For the text-containing cell, return its midpoint in [x, y] coordinate format. 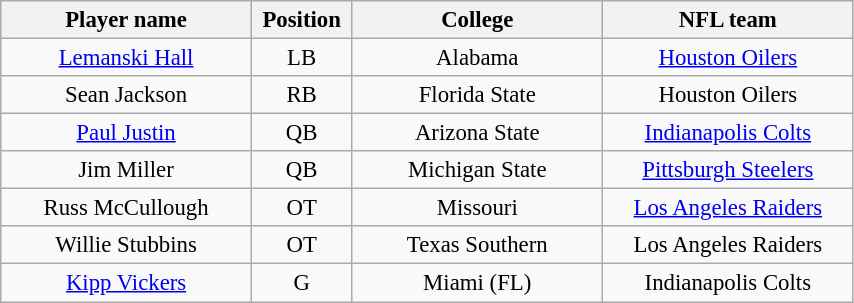
Paul Justin [126, 133]
Florida State [478, 95]
Player name [126, 20]
Michigan State [478, 170]
College [478, 20]
Miami (FL) [478, 283]
Sean Jackson [126, 95]
RB [302, 95]
Kipp Vickers [126, 283]
Lemanski Hall [126, 58]
Arizona State [478, 133]
Position [302, 20]
Pittsburgh Steelers [728, 170]
LB [302, 58]
NFL team [728, 20]
Willie Stubbins [126, 245]
Texas Southern [478, 245]
Missouri [478, 208]
Alabama [478, 58]
Russ McCullough [126, 208]
G [302, 283]
Jim Miller [126, 170]
